Output the [X, Y] coordinate of the center of the cell containing the given text.  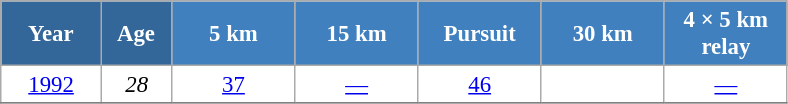
37 [234, 85]
30 km [602, 34]
5 km [234, 34]
15 km [356, 34]
Age [136, 34]
Year [52, 34]
28 [136, 85]
4 × 5 km relay [726, 34]
Pursuit [480, 34]
46 [480, 85]
1992 [52, 85]
